For the text-containing cell, return its midpoint in [x, y] coordinate format. 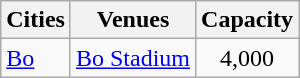
Venues [132, 20]
4,000 [248, 58]
Cities [36, 20]
Bo Stadium [132, 58]
Bo [36, 58]
Capacity [248, 20]
